Detect which cell encompasses the target text, then output its [x, y] center coordinate. 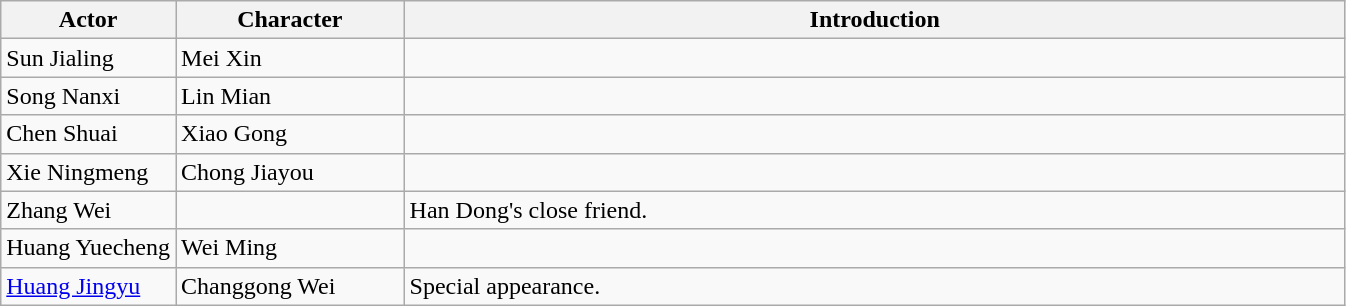
Character [290, 20]
Huang Jingyu [88, 286]
Sun Jialing [88, 58]
Zhang Wei [88, 210]
Special appearance. [874, 286]
Introduction [874, 20]
Chen Shuai [88, 134]
Xie Ningmeng [88, 172]
Xiao Gong [290, 134]
Actor [88, 20]
Han Dong's close friend. [874, 210]
Song Nanxi [88, 96]
Changgong Wei [290, 286]
Wei Ming [290, 248]
Chong Jiayou [290, 172]
Mei Xin [290, 58]
Lin Mian [290, 96]
Huang Yuecheng [88, 248]
